From the cell containing the given text, extract its center point as (X, Y) coordinate. 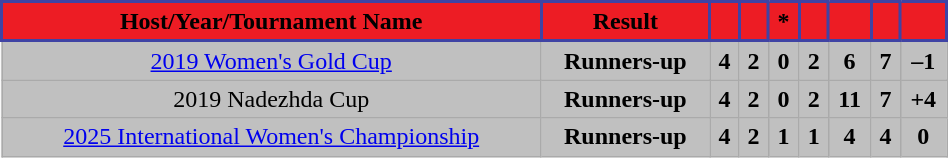
11 (850, 99)
2019 Women's Gold Cup (272, 60)
–1 (923, 60)
2025 International Women's Championship (272, 137)
Result (626, 22)
Host/Year/Tournament Name (272, 22)
2019 Nadezhda Cup (272, 99)
+4 (923, 99)
6 (850, 60)
* (784, 22)
